Search for the cell housing the specified text and yield its (X, Y) center coordinate. 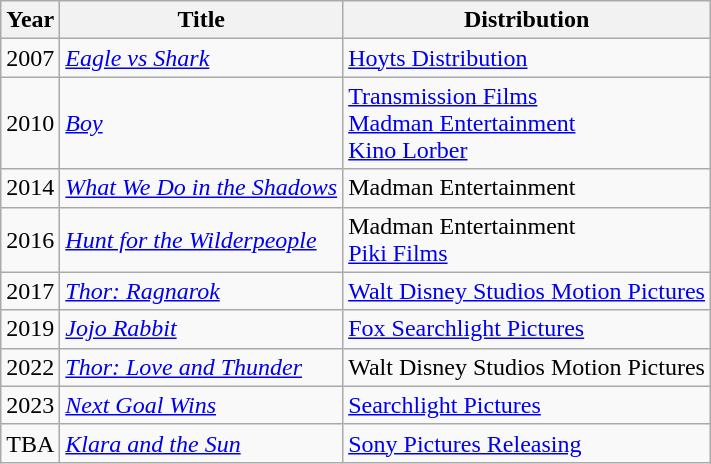
Eagle vs Shark (202, 58)
Distribution (527, 20)
Sony Pictures Releasing (527, 443)
Hoyts Distribution (527, 58)
2016 (30, 240)
Klara and the Sun (202, 443)
Transmission FilmsMadman EntertainmentKino Lorber (527, 123)
2014 (30, 188)
Jojo Rabbit (202, 329)
Fox Searchlight Pictures (527, 329)
Searchlight Pictures (527, 405)
Madman Entertainment (527, 188)
2010 (30, 123)
Hunt for the Wilderpeople (202, 240)
Madman EntertainmentPiki Films (527, 240)
TBA (30, 443)
2007 (30, 58)
Title (202, 20)
2019 (30, 329)
2022 (30, 367)
Year (30, 20)
Thor: Ragnarok (202, 291)
Next Goal Wins (202, 405)
2023 (30, 405)
What We Do in the Shadows (202, 188)
Boy (202, 123)
Thor: Love and Thunder (202, 367)
2017 (30, 291)
